For the text-containing cell, return its midpoint in [X, Y] coordinate format. 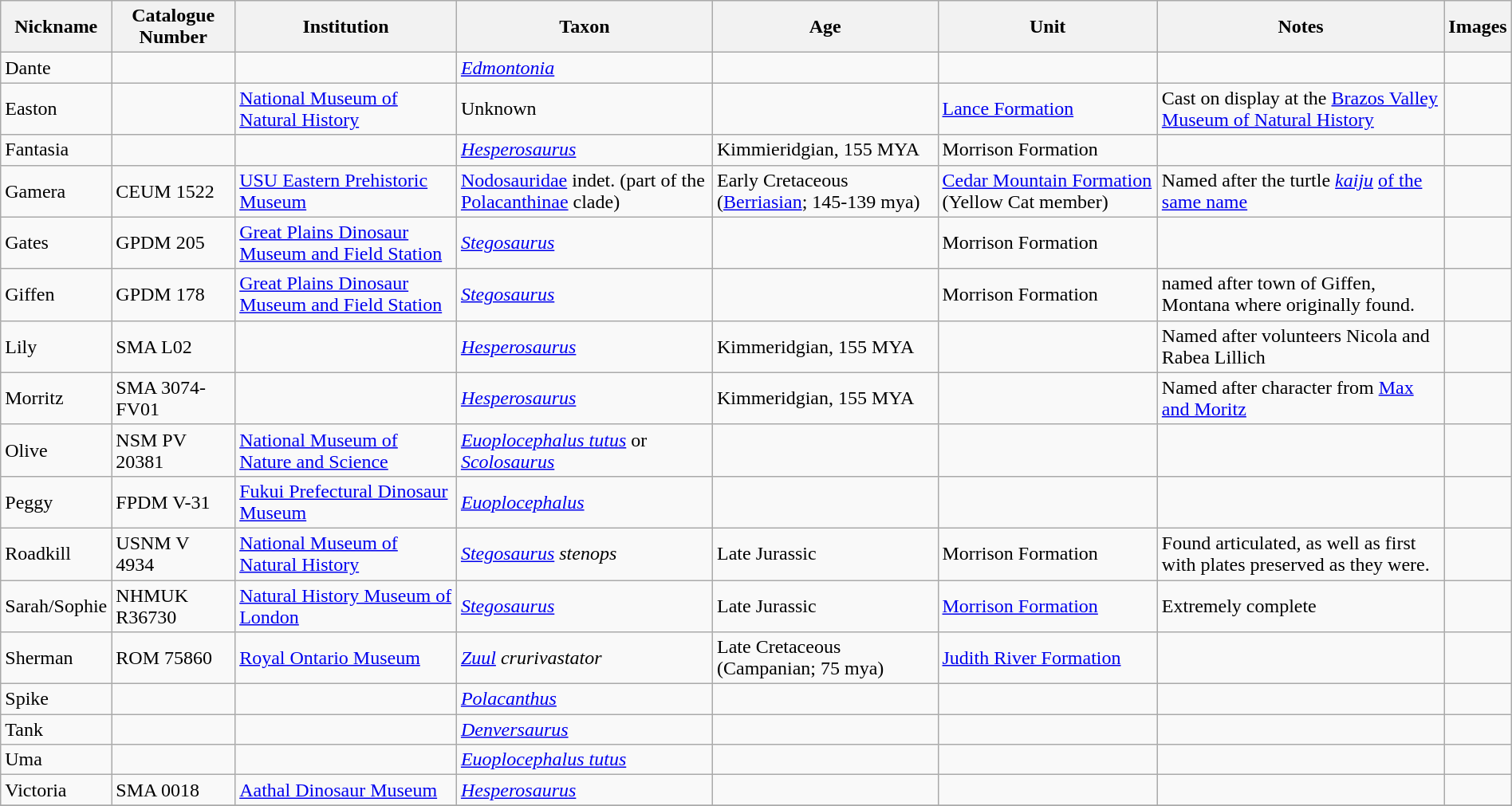
Morritz [56, 399]
Fantasia [56, 150]
Sherman [56, 659]
Easton [56, 108]
Named after character from Max and Moritz [1300, 399]
Named after volunteers Nicola and Rabea Lillich [1300, 346]
NSM PV 20381 [174, 450]
Taxon [584, 27]
Stegosaurus stenops [584, 553]
Lily [56, 346]
Uma [56, 760]
Nickname [56, 27]
CEUM 1522 [174, 191]
Tank [56, 729]
Cedar Mountain Formation (Yellow Cat member) [1048, 191]
Dante [56, 68]
Victoria [56, 790]
Natural History Museum of London [346, 606]
USNM V 4934 [174, 553]
GPDM 205 [174, 242]
Age [825, 27]
Found articulated, as well as first with plates preserved as they were. [1300, 553]
Euoplocephalus [584, 502]
Extremely complete [1300, 606]
FPDM V-31 [174, 502]
Spike [56, 699]
SMA L02 [174, 346]
Roadkill [56, 553]
Peggy [56, 502]
GPDM 178 [174, 295]
Judith River Formation [1048, 659]
NHMUK R36730 [174, 606]
Notes [1300, 27]
Euoplocephalus tutus [584, 760]
Unknown [584, 108]
Royal Ontario Museum [346, 659]
Edmontonia [584, 68]
ROM 75860 [174, 659]
named after town of Giffen, Montana where originally found. [1300, 295]
Unit [1048, 27]
Fukui Prefectural Dinosaur Museum [346, 502]
Giffen [56, 295]
Kimmieridgian, 155 MYA [825, 150]
Catalogue Number [174, 27]
Early Cretaceous (Berriasian; 145-139 mya) [825, 191]
Cast on display at the Brazos Valley Museum of Natural History [1300, 108]
Images [1478, 27]
Named after the turtle kaiju of the same name [1300, 191]
SMA 3074-FV01 [174, 399]
Institution [346, 27]
Gamera [56, 191]
Gates [56, 242]
National Museum of Nature and Science [346, 450]
Lance Formation [1048, 108]
Late Cretaceous (Campanian; 75 mya) [825, 659]
Sarah/Sophie [56, 606]
Aathal Dinosaur Museum [346, 790]
Polacanthus [584, 699]
Olive [56, 450]
Nodosauridae indet. (part of the Polacanthinae clade) [584, 191]
Denversaurus [584, 729]
Zuul crurivastator [584, 659]
USU Eastern Prehistoric Museum [346, 191]
Euoplocephalus tutus or Scolosaurus [584, 450]
SMA 0018 [174, 790]
